Pinpoint the cell where the given text exists, returning its [x, y] midpoint coordinate. 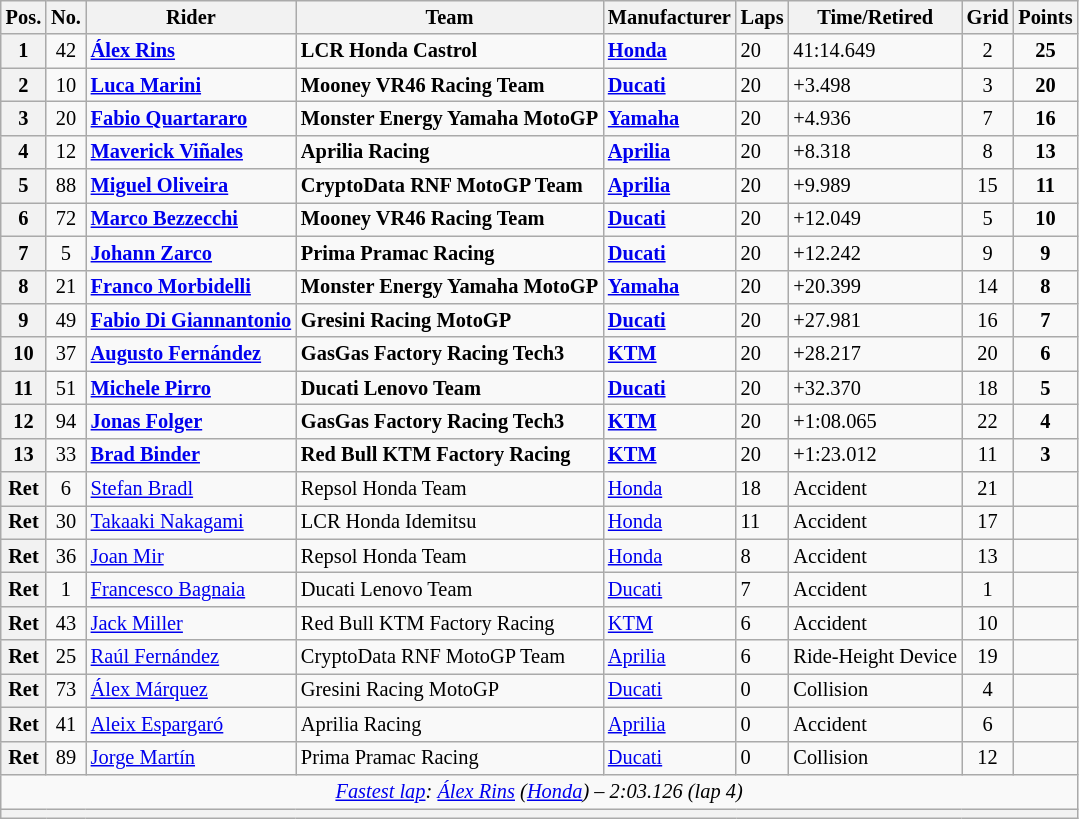
Álex Rins [191, 51]
Michele Pirro [191, 388]
42 [66, 51]
Joan Mir [191, 556]
41 [66, 724]
+12.242 [874, 253]
Raúl Fernández [191, 657]
+1:08.065 [874, 421]
73 [66, 690]
19 [988, 657]
LCR Honda Idemitsu [450, 522]
+28.217 [874, 354]
Aleix Espargaró [191, 724]
22 [988, 421]
Jack Miller [191, 623]
88 [66, 186]
Augusto Fernández [191, 354]
Team [450, 17]
Miguel Oliveira [191, 186]
17 [988, 522]
Franco Morbidelli [191, 287]
+20.399 [874, 287]
Fastest lap: Álex Rins (Honda) – 2:03.126 (lap 4) [540, 791]
Fabio Quartararo [191, 118]
33 [66, 455]
30 [66, 522]
+3.498 [874, 85]
51 [66, 388]
37 [66, 354]
Pos. [24, 17]
+12.049 [874, 219]
LCR Honda Castrol [450, 51]
49 [66, 320]
+9.989 [874, 186]
94 [66, 421]
Points [1045, 17]
Brad Binder [191, 455]
Ride-Height Device [874, 657]
Francesco Bagnaia [191, 589]
Johann Zarco [191, 253]
Rider [191, 17]
41:14.649 [874, 51]
14 [988, 287]
36 [66, 556]
Laps [762, 17]
Jonas Folger [191, 421]
No. [66, 17]
15 [988, 186]
+4.936 [874, 118]
+1:23.012 [874, 455]
Marco Bezzecchi [191, 219]
72 [66, 219]
Time/Retired [874, 17]
Takaaki Nakagami [191, 522]
43 [66, 623]
Manufacturer [670, 17]
Jorge Martín [191, 758]
Stefan Bradl [191, 489]
+8.318 [874, 152]
Grid [988, 17]
+27.981 [874, 320]
Luca Marini [191, 85]
89 [66, 758]
Fabio Di Giannantonio [191, 320]
Maverick Viñales [191, 152]
Álex Márquez [191, 690]
+32.370 [874, 388]
